Return the [x, y] coordinate for the center point of the cell that contains the specified text.  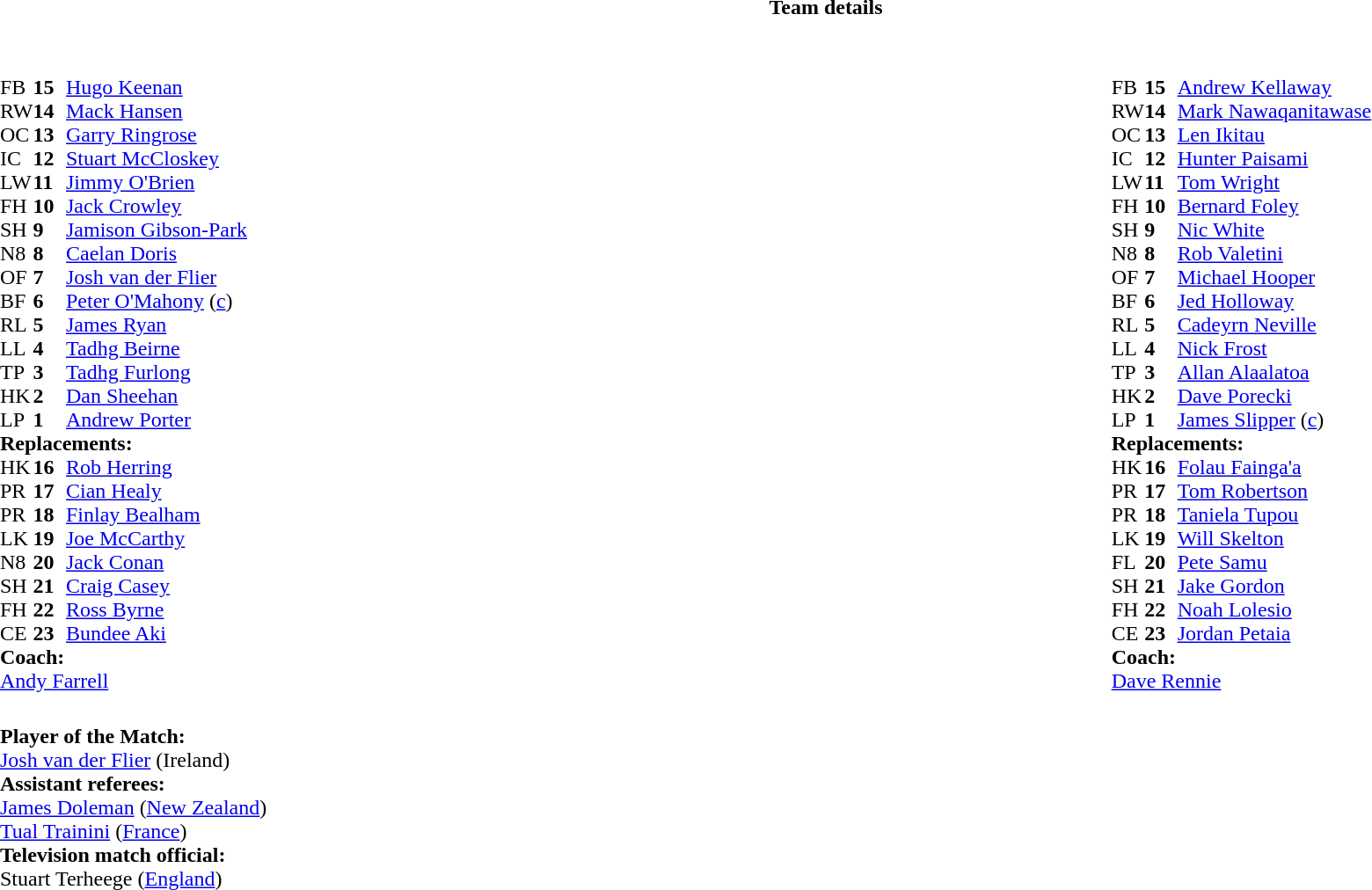
Rob Herring [157, 468]
Dave Porecki [1275, 396]
Andrew Kellaway [1275, 88]
Hunter Paisami [1275, 158]
James Ryan [157, 325]
Will Skelton [1275, 538]
Mack Hansen [157, 111]
Caelan Doris [157, 253]
Taniela Tupou [1275, 515]
Jamison Gibson-Park [157, 230]
Bernard Foley [1275, 206]
Hugo Keenan [157, 88]
Tom Robertson [1275, 491]
Dave Rennie [1242, 681]
Pete Samu [1275, 563]
Tadhg Furlong [157, 373]
Jake Gordon [1275, 586]
Bundee Aki [157, 633]
Finlay Bealham [157, 515]
Cadeyrn Neville [1275, 325]
Len Ikitau [1275, 135]
Jordan Petaia [1275, 633]
Folau Fainga'a [1275, 468]
Nic White [1275, 230]
Jack Crowley [157, 206]
Nick Frost [1275, 348]
Josh van der Flier [157, 278]
Peter O'Mahony (c) [157, 301]
Tadhg Beirne [157, 348]
Stuart McCloskey [157, 158]
Mark Nawaqanitawase [1275, 111]
Jack Conan [157, 563]
Dan Sheehan [157, 396]
Joe McCarthy [157, 538]
Allan Alaalatoa [1275, 373]
Ross Byrne [157, 610]
Andrew Porter [157, 420]
Andy Farrell [123, 681]
Tom Wright [1275, 183]
Michael Hooper [1275, 278]
Jed Holloway [1275, 301]
Noah Lolesio [1275, 610]
Cian Healy [157, 491]
Jimmy O'Brien [157, 183]
Rob Valetini [1275, 253]
Craig Casey [157, 586]
James Slipper (c) [1275, 420]
FL [1128, 563]
Garry Ringrose [157, 135]
